Output the (X, Y) coordinate of the center of the cell containing the given text.  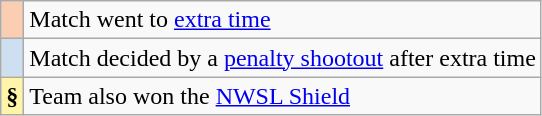
Team also won the NWSL Shield (283, 96)
Match went to extra time (283, 20)
Match decided by a penalty shootout after extra time (283, 58)
§ (12, 96)
